Scan for the cell matching the given text and deliver its (X, Y) coordinate at center. 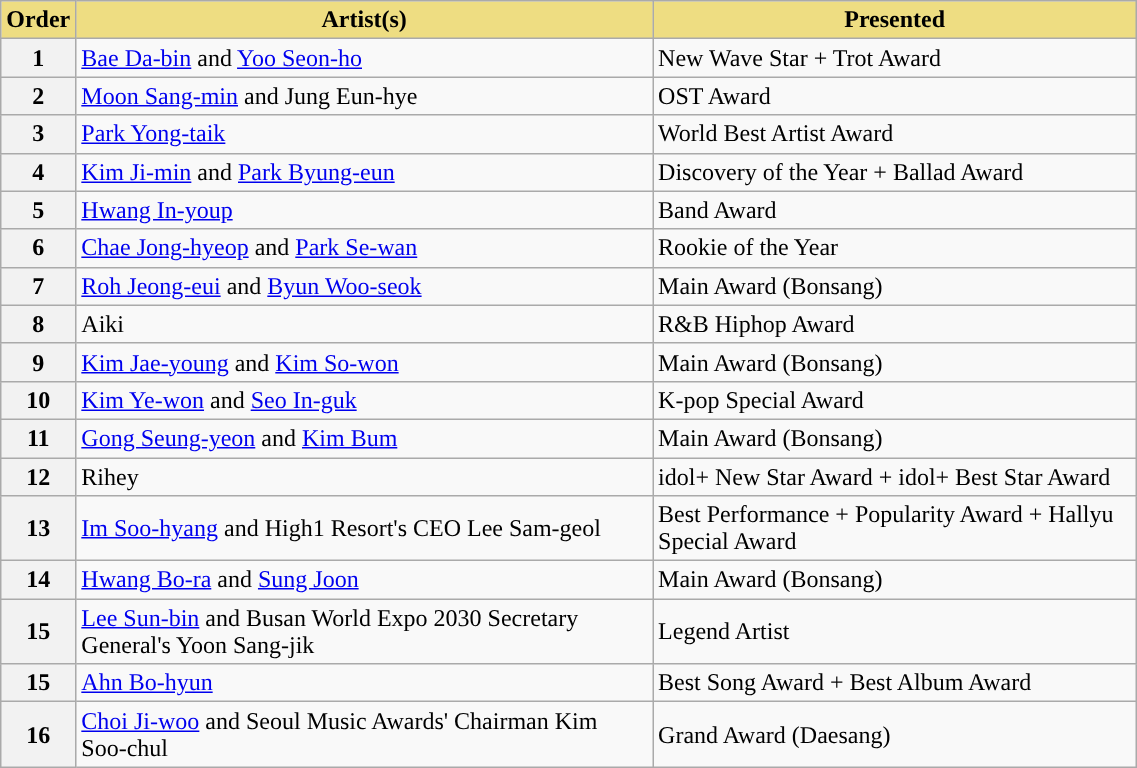
Artist(s) (364, 20)
New Wave Star + Trot Award (895, 58)
16 (38, 734)
Grand Award (Daesang) (895, 734)
1 (38, 58)
Rookie of the Year (895, 248)
Roh Jeong-eui and Byun Woo-seok (364, 286)
Band Award (895, 210)
Chae Jong-hyeop and Park Se-wan (364, 248)
7 (38, 286)
Hwang Bo-ra and Sung Joon (364, 580)
Kim Ye-won and Seo In-guk (364, 400)
Presented (895, 20)
Choi Ji-woo and Seoul Music Awards' Chairman Kim Soo-chul (364, 734)
Park Yong-taik (364, 134)
Im Soo-hyang and High1 Resort's CEO Lee Sam-geol (364, 528)
Best Song Award + Best Album Award (895, 683)
Ahn Bo-hyun (364, 683)
8 (38, 324)
11 (38, 438)
5 (38, 210)
Kim Ji-min and Park Byung-eun (364, 172)
Legend Artist (895, 632)
K-pop Special Award (895, 400)
World Best Artist Award (895, 134)
6 (38, 248)
OST Award (895, 96)
14 (38, 580)
Hwang In-youp (364, 210)
Best Performance + Popularity Award + Hallyu Special Award (895, 528)
Order (38, 20)
Aiki (364, 324)
Kim Jae-young and Kim So-won (364, 362)
Bae Da-bin and Yoo Seon-ho (364, 58)
2 (38, 96)
4 (38, 172)
Gong Seung-yeon and Kim Bum (364, 438)
R&B Hiphop Award (895, 324)
Discovery of the Year + Ballad Award (895, 172)
12 (38, 477)
Lee Sun-bin and Busan World Expo 2030 Secretary General's Yoon Sang-jik (364, 632)
10 (38, 400)
idol+ New Star Award + idol+ Best Star Award (895, 477)
13 (38, 528)
9 (38, 362)
3 (38, 134)
Moon Sang-min and Jung Eun-hye (364, 96)
Rihey (364, 477)
